Extract the (X, Y) coordinate from the center of the cell holding the provided text.  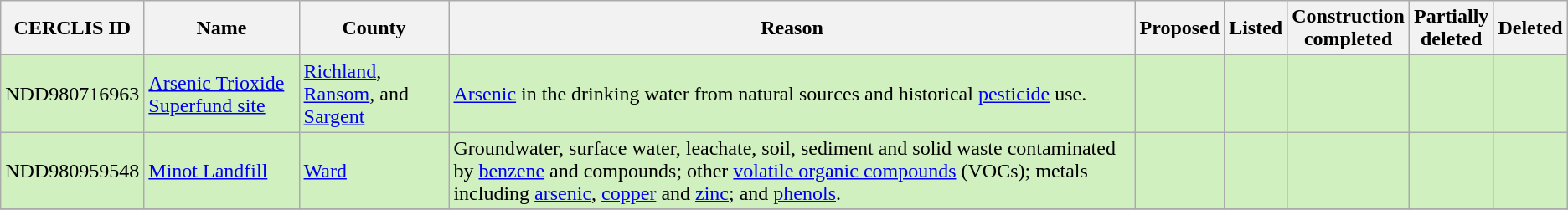
Name (221, 28)
Arsenic Trioxide Superfund site (221, 94)
Deleted (1530, 28)
Minot Landfill (221, 171)
Partiallydeleted (1451, 28)
County (374, 28)
NDD980959548 (72, 171)
Richland, Ransom, and Sargent (374, 94)
NDD980716963 (72, 94)
Ward (374, 171)
CERCLIS ID (72, 28)
Proposed (1179, 28)
Listed (1256, 28)
Arsenic in the drinking water from natural sources and historical pesticide use. (792, 94)
Reason (792, 28)
Constructioncompleted (1349, 28)
